Search for the cell housing the specified text and yield its [X, Y] center coordinate. 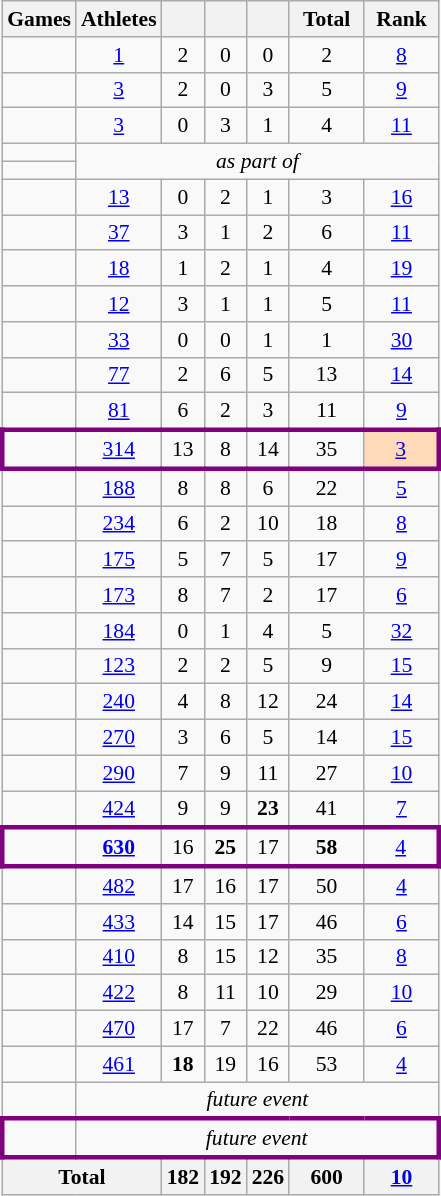
123 [119, 666]
23 [268, 810]
422 [119, 993]
470 [119, 1029]
41 [326, 810]
33 [119, 340]
77 [119, 375]
270 [119, 738]
314 [119, 450]
30 [402, 340]
Athletes [119, 19]
24 [326, 702]
226 [268, 1176]
410 [119, 957]
25 [226, 848]
29 [326, 993]
37 [119, 233]
175 [119, 560]
188 [119, 488]
184 [119, 631]
32 [402, 631]
Games [39, 19]
482 [119, 886]
53 [326, 1064]
630 [119, 848]
173 [119, 595]
50 [326, 886]
461 [119, 1064]
240 [119, 702]
433 [119, 922]
192 [226, 1176]
58 [326, 848]
234 [119, 524]
81 [119, 412]
182 [184, 1176]
424 [119, 810]
290 [119, 773]
600 [326, 1176]
27 [326, 773]
Rank [402, 19]
as part of [258, 162]
